Identify which cell holds the provided text, then report its [X, Y] central coordinate. 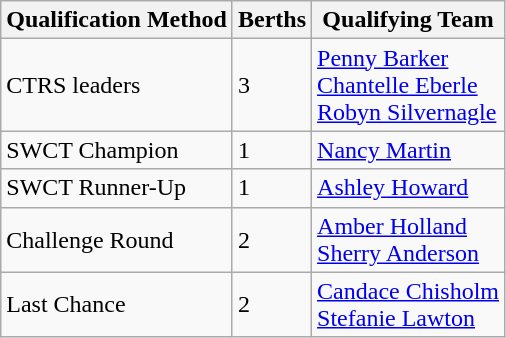
Qualification Method [117, 20]
Penny Barker Chantelle Eberle Robyn Silvernagle [408, 85]
Berths [272, 20]
CTRS leaders [117, 85]
SWCT Champion [117, 150]
SWCT Runner-Up [117, 188]
Amber Holland Sherry Anderson [408, 240]
Candace Chisholm Stefanie Lawton [408, 304]
Nancy Martin [408, 150]
3 [272, 85]
Challenge Round [117, 240]
Ashley Howard [408, 188]
Qualifying Team [408, 20]
Last Chance [117, 304]
